Determine the (X, Y) coordinate at the center of the cell enclosing the given text.  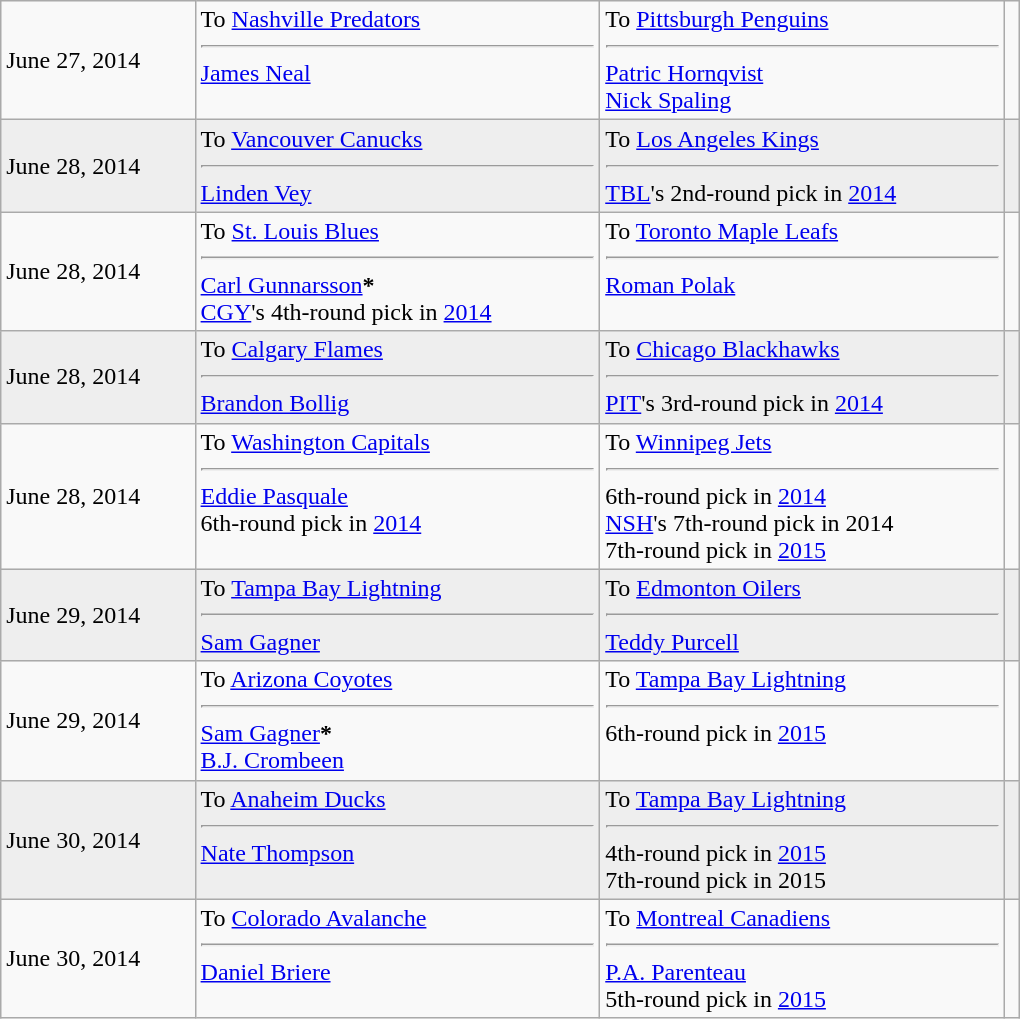
To Nashville PredatorsJames Neal (398, 60)
To Chicago BlackhawksPIT's 3rd-round pick in 2014 (802, 377)
To Calgary FlamesBrandon Bollig (398, 377)
To Colorado AvalancheDaniel Briere (398, 958)
To Arizona CoyotesSam Gagner*B.J. Crombeen (398, 720)
To Winnipeg Jets6th-round pick in 2014NSH's 7th-round pick in 20147th-round pick in 2015 (802, 496)
To Tampa Bay LightningSam Gagner (398, 615)
To Los Angeles KingsTBL's 2nd-round pick in 2014 (802, 166)
To Washington CapitalsEddie Pasquale6th-round pick in 2014 (398, 496)
To Anaheim DucksNate Thompson (398, 840)
To Montreal CanadiensP.A. Parenteau5th-round pick in 2015 (802, 958)
To Tampa Bay Lightning4th-round pick in 20157th-round pick in 2015 (802, 840)
To Vancouver CanucksLinden Vey (398, 166)
To Edmonton OilersTeddy Purcell (802, 615)
To St. Louis BluesCarl Gunnarsson*CGY's 4th-round pick in 2014 (398, 272)
To Toronto Maple LeafsRoman Polak (802, 272)
To Tampa Bay Lightning6th-round pick in 2015 (802, 720)
To Pittsburgh PenguinsPatric HornqvistNick Spaling (802, 60)
June 27, 2014 (98, 60)
